Locate the cell with the specified text and output its [x, y] center coordinate. 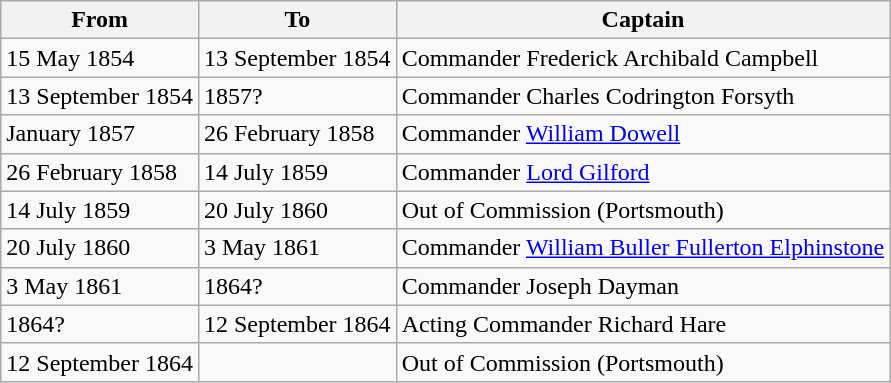
Commander Lord Gilford [643, 172]
Commander Joseph Dayman [643, 286]
15 May 1854 [100, 58]
To [297, 20]
Captain [643, 20]
1857? [297, 96]
Commander William Buller Fullerton Elphinstone [643, 248]
Acting Commander Richard Hare [643, 324]
Commander William Dowell [643, 134]
January 1857 [100, 134]
Commander Frederick Archibald Campbell [643, 58]
From [100, 20]
Commander Charles Codrington Forsyth [643, 96]
